Locate the cell with the specified text and output its (x, y) center coordinate. 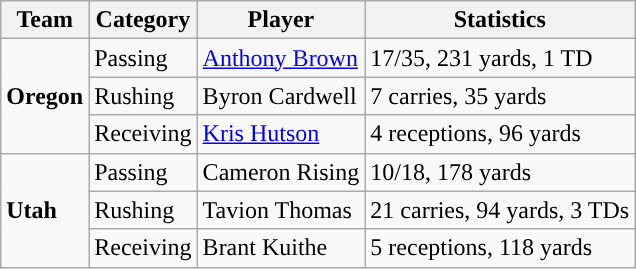
Byron Cardwell (281, 96)
Team (45, 20)
Brant Kuithe (281, 248)
21 carries, 94 yards, 3 TDs (500, 210)
5 receptions, 118 yards (500, 248)
Player (281, 20)
Utah (45, 210)
10/18, 178 yards (500, 172)
4 receptions, 96 yards (500, 134)
Tavion Thomas (281, 210)
Cameron Rising (281, 172)
Category (143, 20)
Statistics (500, 20)
7 carries, 35 yards (500, 96)
Kris Hutson (281, 134)
17/35, 231 yards, 1 TD (500, 58)
Oregon (45, 96)
Anthony Brown (281, 58)
